From the cell containing the given text, extract its center point as (x, y) coordinate. 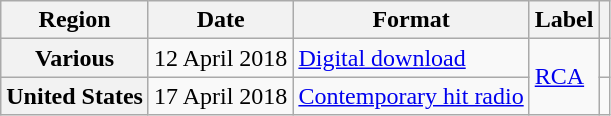
Date (220, 20)
United States (75, 96)
Label (564, 20)
RCA (564, 77)
12 April 2018 (220, 58)
Contemporary hit radio (411, 96)
Region (75, 20)
Various (75, 58)
Format (411, 20)
Digital download (411, 58)
17 April 2018 (220, 96)
